Output the [x, y] coordinate of the center of the cell containing the given text.  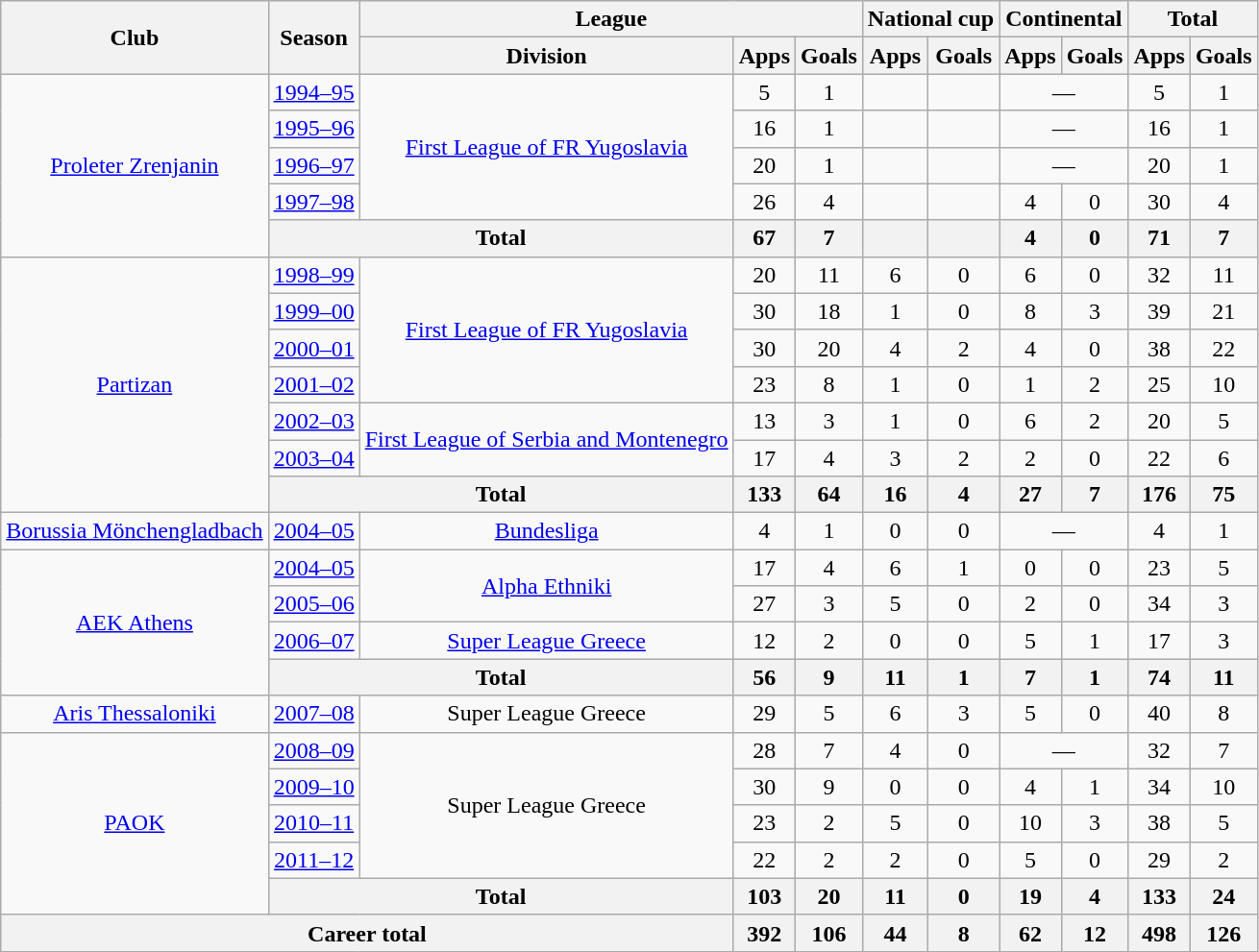
1996–97 [313, 165]
Career total [367, 933]
Partizan [135, 384]
2005–06 [313, 604]
2007–08 [313, 714]
2011–12 [313, 860]
106 [829, 933]
498 [1159, 933]
2008–09 [313, 750]
2006–07 [313, 641]
25 [1159, 384]
1997–98 [313, 202]
2010–11 [313, 823]
40 [1159, 714]
13 [764, 421]
392 [764, 933]
Borussia Mönchengladbach [135, 531]
2009–10 [313, 787]
1994–95 [313, 92]
1999–00 [313, 311]
71 [1159, 238]
126 [1223, 933]
Club [135, 37]
First League of Serbia and Montenegro [546, 439]
Aris Thessaloniki [135, 714]
103 [764, 896]
56 [764, 677]
18 [829, 311]
National cup [930, 19]
44 [895, 933]
AEK Athens [135, 622]
Alpha Ethniki [546, 586]
1998–99 [313, 275]
74 [1159, 677]
Continental [1064, 19]
67 [764, 238]
League [611, 19]
39 [1159, 311]
2000–01 [313, 348]
1995–96 [313, 129]
Bundesliga [546, 531]
Division [546, 56]
24 [1223, 896]
176 [1159, 495]
21 [1223, 311]
Season [313, 37]
2001–02 [313, 384]
2002–03 [313, 421]
19 [1030, 896]
26 [764, 202]
28 [764, 750]
PAOK [135, 823]
2003–04 [313, 458]
64 [829, 495]
Proleter Zrenjanin [135, 165]
62 [1030, 933]
75 [1223, 495]
